Identify which cell holds the provided text, then report its [x, y] central coordinate. 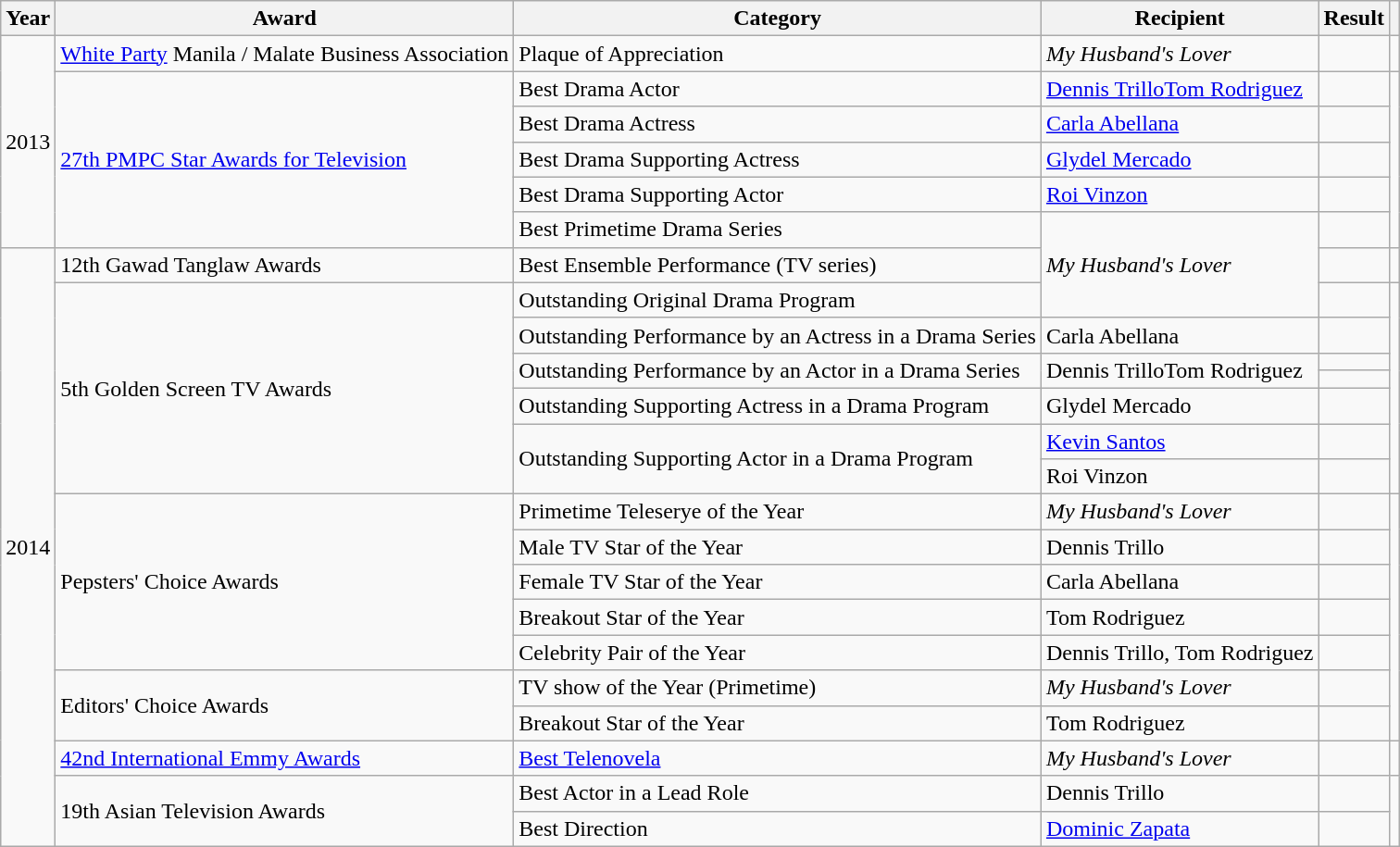
Outstanding Supporting Actress in a Drama Program [778, 405]
2013 [28, 142]
19th Asian Television Awards [285, 811]
Outstanding Performance by an Actor in a Drama Series [778, 370]
Male TV Star of the Year [778, 547]
Dennis Trillo, Tom Rodriguez [1180, 653]
Outstanding Supporting Actor in a Drama Program [778, 459]
Best Direction [778, 828]
2014 [28, 546]
Outstanding Performance by an Actress in a Drama Series [778, 335]
Best Ensemble Performance (TV series) [778, 265]
Category [778, 19]
TV show of the Year (Primetime) [778, 688]
Best Drama Actor [778, 89]
Editors' Choice Awards [285, 705]
Best Drama Supporting Actor [778, 194]
Female TV Star of the Year [778, 582]
Pepsters' Choice Awards [285, 582]
Kevin Santos [1180, 442]
Result [1354, 19]
Best Actor in a Lead Role [778, 793]
Best Primetime Drama Series [778, 230]
5th Golden Screen TV Awards [285, 388]
Dominic Zapata [1180, 828]
Best Telenovela [778, 758]
Celebrity Pair of the Year [778, 653]
Best Drama Supporting Actress [778, 159]
Recipient [1180, 19]
Plaque of Appreciation [778, 54]
27th PMPC Star Awards for Television [285, 159]
12th Gawad Tanglaw Awards [285, 265]
Award [285, 19]
Outstanding Original Drama Program [778, 300]
Primetime Teleserye of the Year [778, 512]
White Party Manila / Malate Business Association [285, 54]
Best Drama Actress [778, 124]
Year [28, 19]
42nd International Emmy Awards [285, 758]
